Locate the cell with the specified text and output its (x, y) center coordinate. 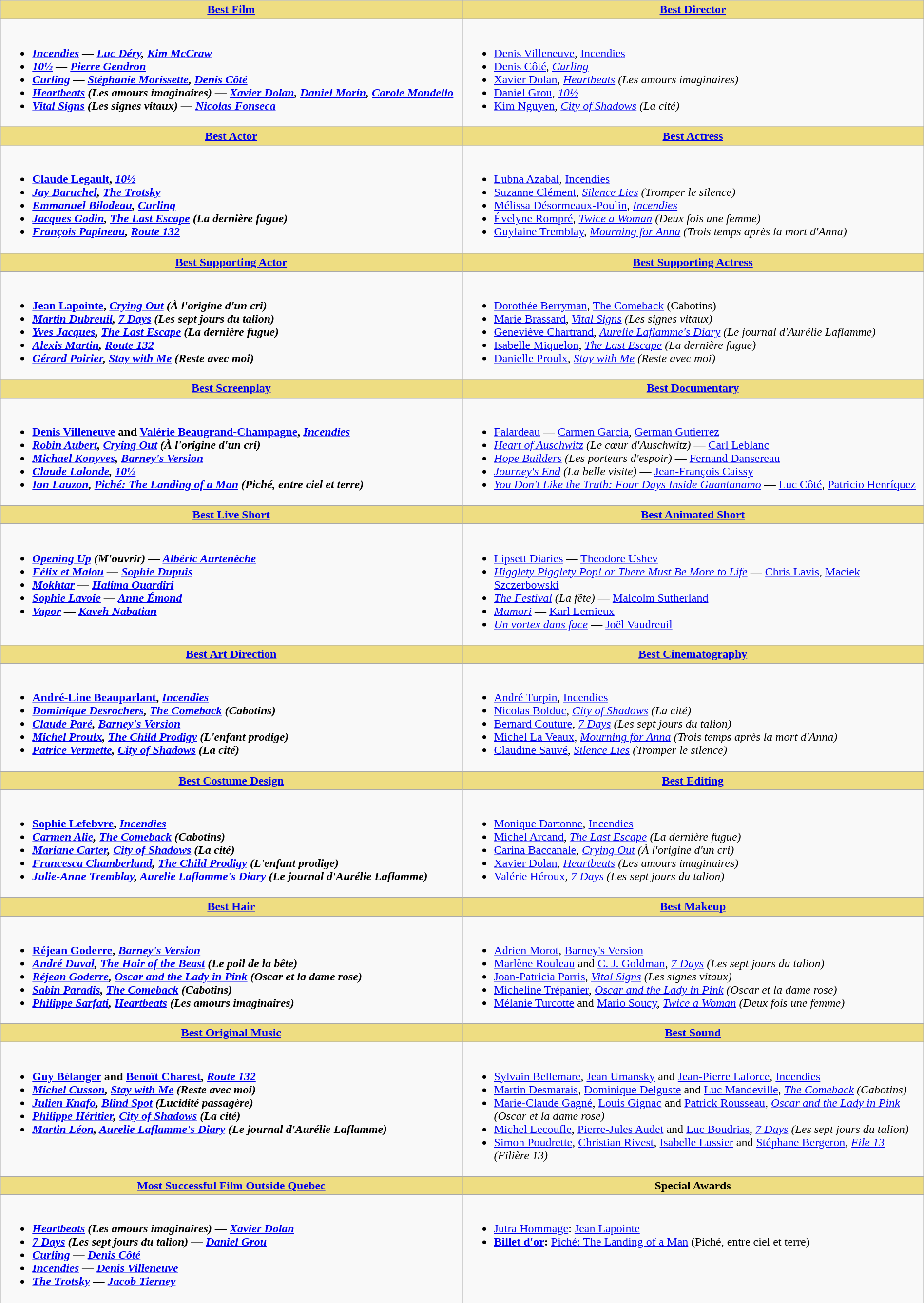
Best Film (231, 10)
Best Costume Design (231, 780)
Special Awards (693, 1186)
Best Art Direction (231, 654)
Best Screenplay (231, 388)
Best Original Music (231, 1033)
Best Editing (693, 780)
Best Live Short (231, 515)
Claude Legault, 10½Jay Baruchel, The TrotskyEmmanuel Bilodeau, CurlingJacques Godin, The Last Escape (La dernière fugue)François Papineau, Route 132 (231, 199)
Most Successful Film Outside Quebec (231, 1186)
Best Hair (231, 907)
Best Supporting Actress (693, 262)
Best Actor (231, 136)
Best Actress (693, 136)
Best Sound (693, 1033)
Best Director (693, 10)
Best Supporting Actor (231, 262)
Best Makeup (693, 907)
Best Animated Short (693, 515)
Denis Villeneuve, IncendiesDenis Côté, CurlingXavier Dolan, Heartbeats (Les amours imaginaires)Daniel Grou, 10½Kim Nguyen, City of Shadows (La cité) (693, 73)
Best Cinematography (693, 654)
Opening Up (M'ouvrir) — Albéric AurtenècheFélix et Malou — Sophie DupuisMokhtar — Halima OuardiriSophie Lavoie — Anne ÉmondVapor — Kaveh Nabatian (231, 584)
Jutra Hommage: Jean LapointeBillet d'or: Piché: The Landing of a Man (Piché, entre ciel et terre) (693, 1248)
Best Documentary (693, 388)
